Identify which cell holds the provided text, then report its (x, y) central coordinate. 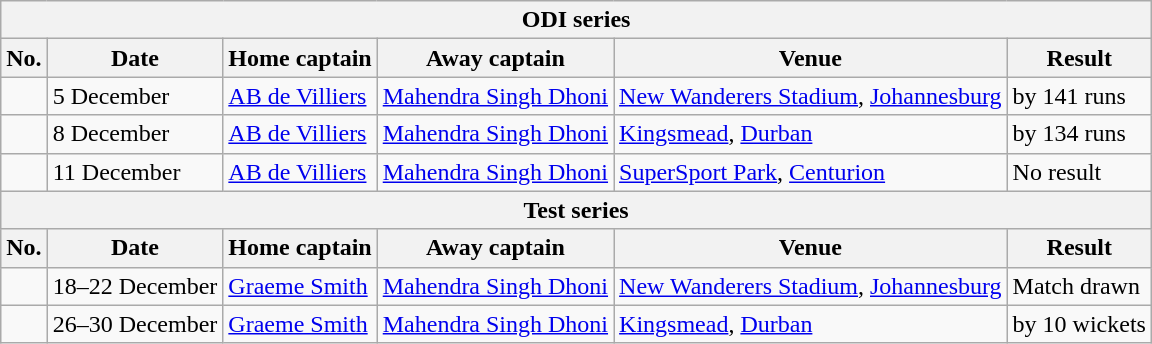
ODI series (576, 20)
by 10 wickets (1079, 324)
26–30 December (135, 324)
No result (1079, 172)
SuperSport Park, Centurion (811, 172)
11 December (135, 172)
8 December (135, 134)
18–22 December (135, 286)
by 141 runs (1079, 96)
by 134 runs (1079, 134)
5 December (135, 96)
Match drawn (1079, 286)
Test series (576, 210)
